Detect which cell encompasses the target text, then output its [x, y] center coordinate. 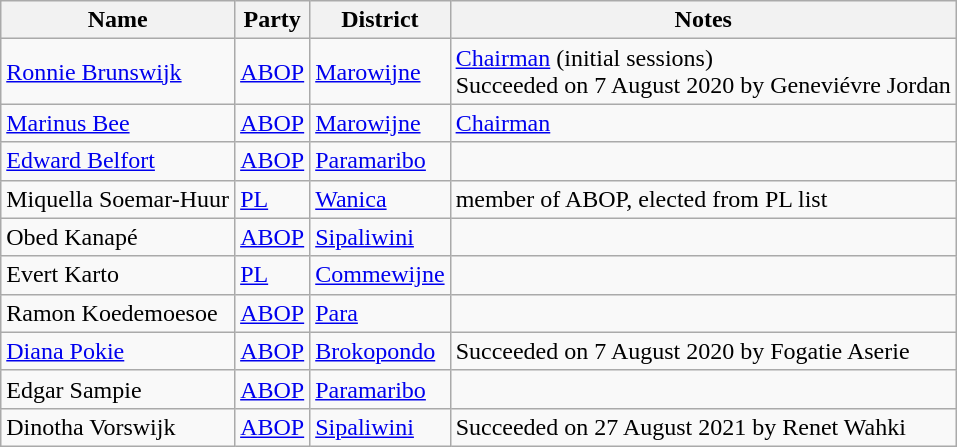
Marinus Bee [118, 123]
Commewijne [380, 275]
member of ABOP, elected from PL list [703, 199]
Edgar Sampie [118, 389]
Succeeded on 27 August 2021 by Renet Wahki [703, 427]
Name [118, 20]
Ramon Koedemoesoe [118, 313]
Succeeded on 7 August 2020 by Fogatie Aserie [703, 351]
Evert Karto [118, 275]
Obed Kanapé [118, 237]
Wanica [380, 199]
Para [380, 313]
Miquella Soemar-Huur [118, 199]
Chairman [703, 123]
Chairman (initial sessions)Succeeded on 7 August 2020 by Geneviévre Jordan [703, 72]
Edward Belfort [118, 161]
Notes [703, 20]
Party [272, 20]
Brokopondo [380, 351]
Dinotha Vorswijk [118, 427]
Ronnie Brunswijk [118, 72]
District [380, 20]
Diana Pokie [118, 351]
